Determine the [x, y] coordinate at the center of the cell enclosing the given text.  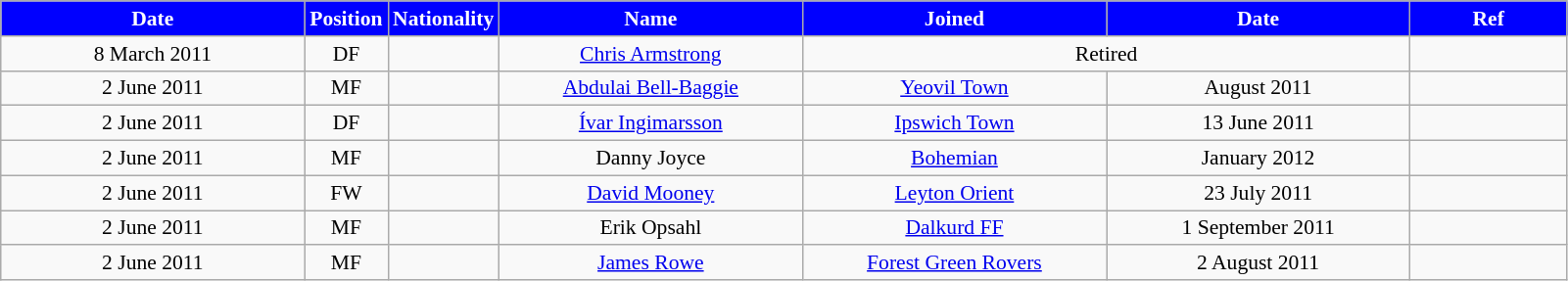
23 July 2011 [1259, 193]
August 2011 [1259, 88]
FW [347, 193]
Erik Opsahl [650, 228]
8 March 2011 [153, 54]
Retired [1106, 54]
Name [650, 19]
Abdulai Bell-Baggie [650, 88]
Joined [954, 19]
Forest Green Rovers [954, 263]
Chris Armstrong [650, 54]
Nationality [443, 19]
Ref [1489, 19]
Dalkurd FF [954, 228]
Yeovil Town [954, 88]
Leyton Orient [954, 193]
Ipswich Town [954, 123]
Bohemian [954, 159]
Danny Joyce [650, 159]
2 August 2011 [1259, 263]
1 September 2011 [1259, 228]
Position [347, 19]
13 June 2011 [1259, 123]
January 2012 [1259, 159]
Ívar Ingimarsson [650, 123]
James Rowe [650, 263]
David Mooney [650, 193]
